Extract the (x, y) coordinate from the center of the cell holding the provided text.  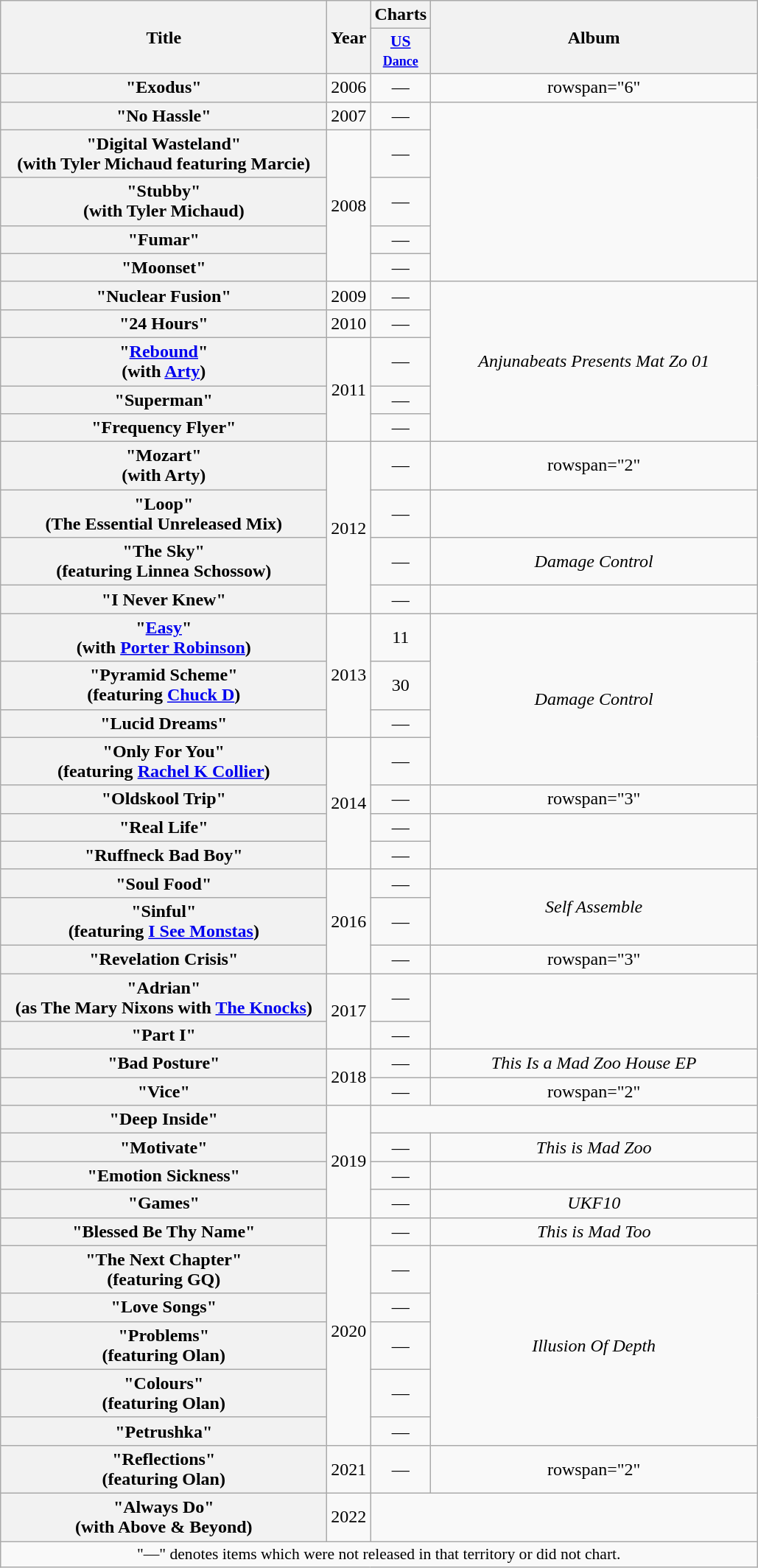
"The Next Chapter" (featuring GQ) (164, 1270)
Anjunabeats Presents Mat Zo 01 (594, 361)
2007 (349, 116)
30 (401, 685)
"24 Hours" (164, 323)
"Motivate" (164, 1147)
UKF10 (594, 1203)
Year (349, 37)
"Ruffneck Bad Boy" (164, 855)
"Part I" (164, 1036)
"Adrian" (as The Mary Nixons with The Knocks) (164, 997)
2017 (349, 1012)
"The Sky" (featuring Linnea Schossow) (164, 561)
2008 (349, 205)
rowspan="6" (594, 88)
"Sinful" (featuring I See Monstas) (164, 921)
"Vice" (164, 1091)
Charts (401, 15)
"Problems" (featuring Olan) (164, 1345)
2006 (349, 88)
11 (401, 638)
"Soul Food" (164, 883)
"Revelation Crisis" (164, 959)
2018 (349, 1077)
"Digital Wasteland" (with Tyler Michaud featuring Marcie) (164, 153)
USDance (401, 52)
"Fumar" (164, 239)
"Rebound" (with Arty) (164, 361)
"Frequency Flyer" (164, 428)
2014 (349, 803)
2011 (349, 389)
This Is a Mad Zoo House EP (594, 1064)
Illusion Of Depth (594, 1345)
"Exodus" (164, 88)
"No Hassle" (164, 116)
"Superman" (164, 400)
2012 (349, 527)
"Only For You" (featuring Rachel K Collier) (164, 762)
"Easy" (with Porter Robinson) (164, 638)
Title (164, 37)
Self Assemble (594, 907)
"Bad Posture" (164, 1064)
2009 (349, 295)
2010 (349, 323)
"Games" (164, 1203)
"Pyramid Scheme" (featuring Chuck D) (164, 685)
2020 (349, 1332)
"—" denotes items which were not released in that territory or did not chart. (379, 1554)
"Love Songs" (164, 1307)
"I Never Knew" (164, 600)
"Lucid Dreams" (164, 723)
"Deep Inside" (164, 1119)
"Moonset" (164, 267)
"Blessed Be Thy Name" (164, 1231)
"Always Do" (with Above & Beyond) (164, 1517)
2013 (349, 675)
2019 (349, 1161)
"Real Life" (164, 827)
"Colours" (featuring Olan) (164, 1393)
"Loop" (The Essential Unreleased Mix) (164, 514)
"Stubby" (with Tyler Michaud) (164, 202)
2021 (349, 1469)
Album (594, 37)
2016 (349, 921)
This is Mad Zoo (594, 1147)
2022 (349, 1517)
"Nuclear Fusion" (164, 295)
"Mozart" (with Arty) (164, 465)
"Emotion Sickness" (164, 1175)
This is Mad Too (594, 1231)
"Reflections" (featuring Olan) (164, 1469)
"Oldskool Trip" (164, 799)
"Petrushka" (164, 1431)
